Determine the (X, Y) coordinate at the center of the cell enclosing the given text.  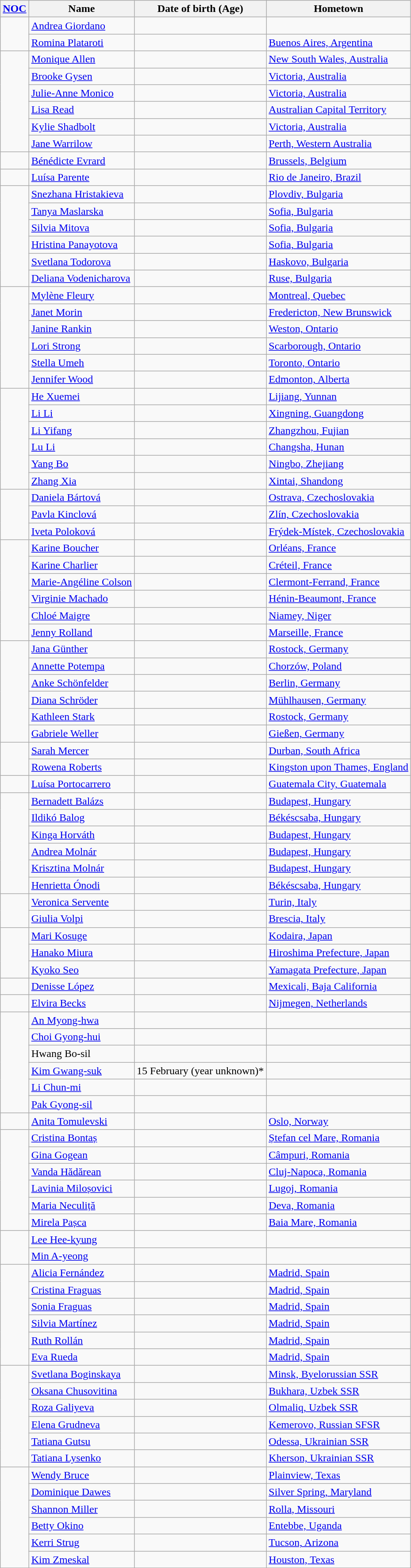
Kathleen Stark (81, 716)
Olmaliq, Uzbek SSR (339, 1408)
Denisse López (81, 986)
Rowena Roberts (81, 767)
Date of birth (Age) (200, 9)
Min A-yeong (81, 1256)
Julie-Anne Monico (81, 93)
Elena Grudneva (81, 1425)
Australian Capital Territory (339, 110)
Lee Hee-kyung (81, 1239)
Daniela Bártová (81, 498)
Câmpuri, Romania (339, 1155)
Luísa Parente (81, 177)
Hénin-Beaumont, France (339, 599)
Ildikó Balog (81, 818)
Sonia Fraguas (81, 1307)
Montreal, Quebec (339, 295)
Li Yifang (81, 430)
Name (81, 9)
Stella Umeh (81, 363)
Luísa Portocarrero (81, 784)
Shannon Miller (81, 1509)
Ruth Rollán (81, 1340)
Jane Warrilow (81, 143)
Alicia Fernández (81, 1273)
Romina Plataroti (81, 43)
Henrietta Ónodi (81, 885)
Silvia Mitova (81, 228)
Krisztina Molnár (81, 868)
Jenny Rolland (81, 632)
Lisa Read (81, 110)
Svetlana Boginskaya (81, 1374)
Hanako Miura (81, 952)
Xingning, Guangdong (339, 413)
Bernadett Balázs (81, 801)
Kylie Shadbolt (81, 127)
Monique Allen (81, 59)
Marseille, France (339, 632)
Lugoj, Romania (339, 1189)
Durban, South Africa (339, 751)
Weston, Ontario (339, 329)
Kim Zmeskal (81, 1559)
Entebbe, Uganda (339, 1525)
Lori Strong (81, 346)
Baia Mare, Romania (339, 1222)
Karine Charlier (81, 565)
Zhangzhou, Fujian (339, 430)
Diana Schröder (81, 700)
Sarah Mercer (81, 751)
15 February (year unknown)* (200, 1071)
Lavinia Miloșovici (81, 1189)
Turin, Italy (339, 902)
Choi Gyong-hui (81, 1037)
Tatiana Lysenko (81, 1458)
Frýdek-Místek, Czechoslovakia (339, 531)
Rolla, Missouri (339, 1509)
Mirela Pașca (81, 1222)
Plovdiv, Bulgaria (339, 194)
Kerri Strug (81, 1542)
Haskovo, Bulgaria (339, 262)
NOC (15, 9)
Pavla Kinclová (81, 515)
Vanda Hădărean (81, 1172)
Oksana Chusovitina (81, 1391)
Orléans, France (339, 548)
Niamey, Niger (339, 616)
Gabriele Weller (81, 733)
Toronto, Ontario (339, 363)
Oslo, Norway (339, 1121)
Jana Günther (81, 649)
Eva Rueda (81, 1357)
Hwang Bo-sil (81, 1054)
Perth, Western Australia (339, 143)
Clermont-Ferrand, France (339, 582)
Cluj-Napoca, Romania (339, 1172)
Giulia Volpi (81, 919)
Gießen, Germany (339, 733)
Gina Gogean (81, 1155)
Chorzów, Poland (339, 666)
Scarborough, Ontario (339, 346)
Mari Kosuge (81, 936)
Buenos Aires, Argentina (339, 43)
Plainview, Texas (339, 1475)
Annette Potempa (81, 666)
Marie-Angéline Colson (81, 582)
Roza Galiyeva (81, 1408)
Andrea Molnár (81, 852)
An Myong-hwa (81, 1020)
Créteil, France (339, 565)
Berlin, Germany (339, 683)
Kyoko Seo (81, 969)
Li Li (81, 413)
Hometown (339, 9)
Edmonton, Alberta (339, 379)
Kodaira, Japan (339, 936)
Cristina Fraguas (81, 1290)
Cristina Bontaș (81, 1138)
Brooke Gysen (81, 76)
Fredericton, New Brunswick (339, 312)
Anita Tomulevski (81, 1121)
Changsha, Hunan (339, 447)
Janine Rankin (81, 329)
Mexicali, Baja California (339, 986)
Kinga Horváth (81, 835)
Rio de Janeiro, Brazil (339, 177)
Hristina Panayotova (81, 245)
Kim Gwang-suk (81, 1071)
Zhang Xia (81, 480)
Houston, Texas (339, 1559)
Odessa, Ukrainian SSR (339, 1441)
Silvia Martínez (81, 1324)
Yang Bo (81, 464)
Silver Spring, Maryland (339, 1492)
New South Wales, Australia (339, 59)
Iveta Poloková (81, 531)
Ostrava, Czechoslovakia (339, 498)
Pak Gyong-sil (81, 1104)
Mühlhausen, Germany (339, 700)
Janet Morin (81, 312)
Xintai, Shandong (339, 480)
Brescia, Italy (339, 919)
Kemerovo, Russian SFSR (339, 1425)
Snezhana Hristakieva (81, 194)
Veronica Servente (81, 902)
Ruse, Bulgaria (339, 279)
Minsk, Byelorussian SSR (339, 1374)
Li Chun-mi (81, 1088)
Bénédicte Evrard (81, 160)
Chloé Maigre (81, 616)
Mylène Fleury (81, 295)
Deva, Romania (339, 1205)
Karine Boucher (81, 548)
Anke Schönfelder (81, 683)
Zlín, Czechoslovakia (339, 515)
Dominique Dawes (81, 1492)
Elvira Becks (81, 1003)
Guatemala City, Guatemala (339, 784)
Ștefan cel Mare, Romania (339, 1138)
Ningbo, Zhejiang (339, 464)
Brussels, Belgium (339, 160)
Maria Neculiță (81, 1205)
Tatiana Gutsu (81, 1441)
Andrea Giordano (81, 26)
Wendy Bruce (81, 1475)
Nijmegen, Netherlands (339, 1003)
Svetlana Todorova (81, 262)
Betty Okino (81, 1525)
Virginie Machado (81, 599)
Lijiang, Yunnan (339, 396)
Kherson, Ukrainian SSR (339, 1458)
Tucson, Arizona (339, 1542)
Deliana Vodenicharova (81, 279)
Jennifer Wood (81, 379)
Kingston upon Thames, England (339, 767)
He Xuemei (81, 396)
Bukhara, Uzbek SSR (339, 1391)
Tanya Maslarska (81, 211)
Yamagata Prefecture, Japan (339, 969)
Lu Li (81, 447)
Hiroshima Prefecture, Japan (339, 952)
